Output the (X, Y) coordinate of the center of the cell containing the given text.  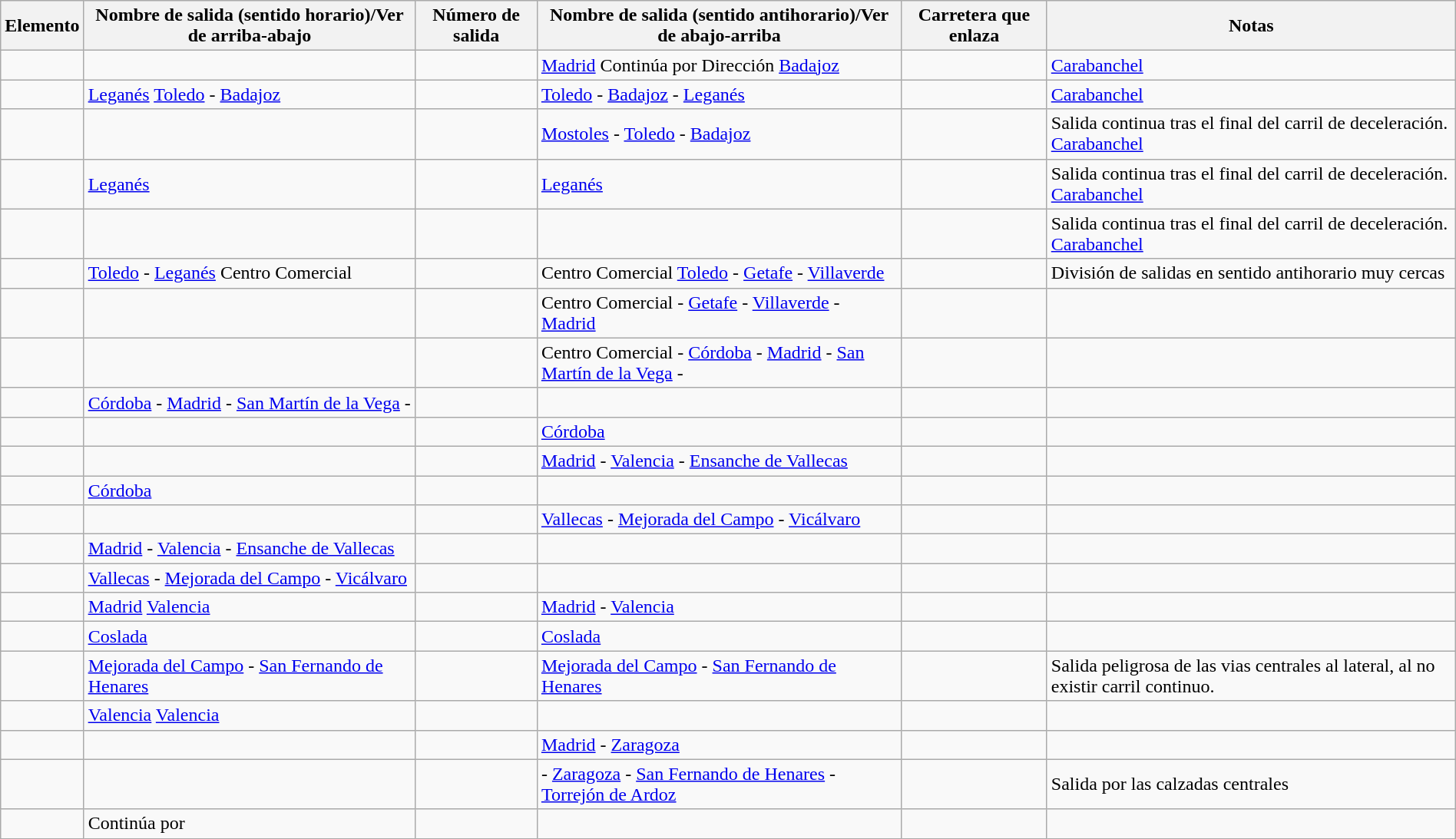
Centro Comercial - Getafe - Villaverde - Madrid (719, 313)
Toledo - Badajoz - Leganés (719, 94)
Centro Comercial - Córdoba - Madrid - San Martín de la Vega - (719, 362)
Elemento (42, 26)
Nombre de salida (sentido horario)/Ver de arriba-abajo (250, 26)
Continúa por (250, 824)
Notas (1251, 26)
Madrid Valencia (250, 607)
- Zaragoza - San Fernando de Henares - Torrejón de Ardoz (719, 784)
Nombre de salida (sentido antihorario)/Ver de abajo-arriba (719, 26)
Carretera que enlaza (975, 26)
Córdoba - Madrid - San Martín de la Vega - (250, 402)
Leganés Toledo - Badajoz (250, 94)
Salida peligrosa de las vias centrales al lateral, al no existir carril continuo. (1251, 675)
Centro Comercial Toledo - Getafe - Villaverde (719, 273)
Valencia Valencia (250, 715)
Toledo - Leganés Centro Comercial (250, 273)
Número de salida (476, 26)
Madrid - Zaragoza (719, 745)
Mostoles - Toledo - Badajoz (719, 134)
Madrid Continúa por Dirección Badajoz (719, 65)
División de salidas en sentido antihorario muy cercas (1251, 273)
Salida por las calzadas centrales (1251, 784)
Madrid - Valencia (719, 607)
